Return [x, y] of the center of cell containing provided text 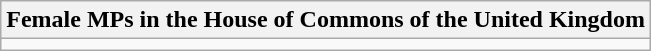
Female MPs in the House of Commons of the United Kingdom [326, 20]
